Scan for the cell matching the given text and deliver its [x, y] coordinate at center. 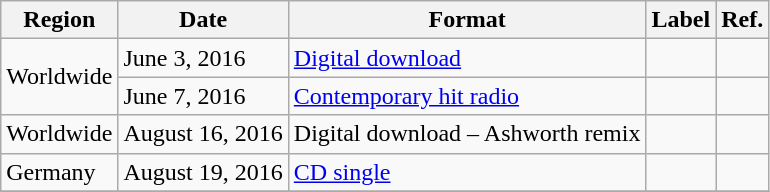
June 3, 2016 [203, 58]
Format [467, 20]
Ref. [742, 20]
August 16, 2016 [203, 134]
Germany [60, 172]
Label [681, 20]
Contemporary hit radio [467, 96]
Date [203, 20]
CD single [467, 172]
Region [60, 20]
Digital download – Ashworth remix [467, 134]
June 7, 2016 [203, 96]
August 19, 2016 [203, 172]
Digital download [467, 58]
